Return the [X, Y] coordinate for the center point of the cell that contains the specified text.  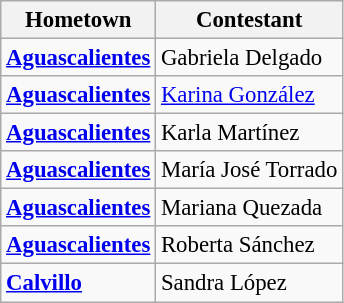
Hometown [78, 20]
Contestant [250, 20]
Karina González [250, 95]
Karla Martínez [250, 133]
María José Torrado [250, 170]
Sandra López [250, 283]
Mariana Quezada [250, 208]
Calvillo [78, 283]
Roberta Sánchez [250, 245]
Gabriela Delgado [250, 58]
